Capture the cell that displays the provided text and extract its [X, Y] central coordinate. 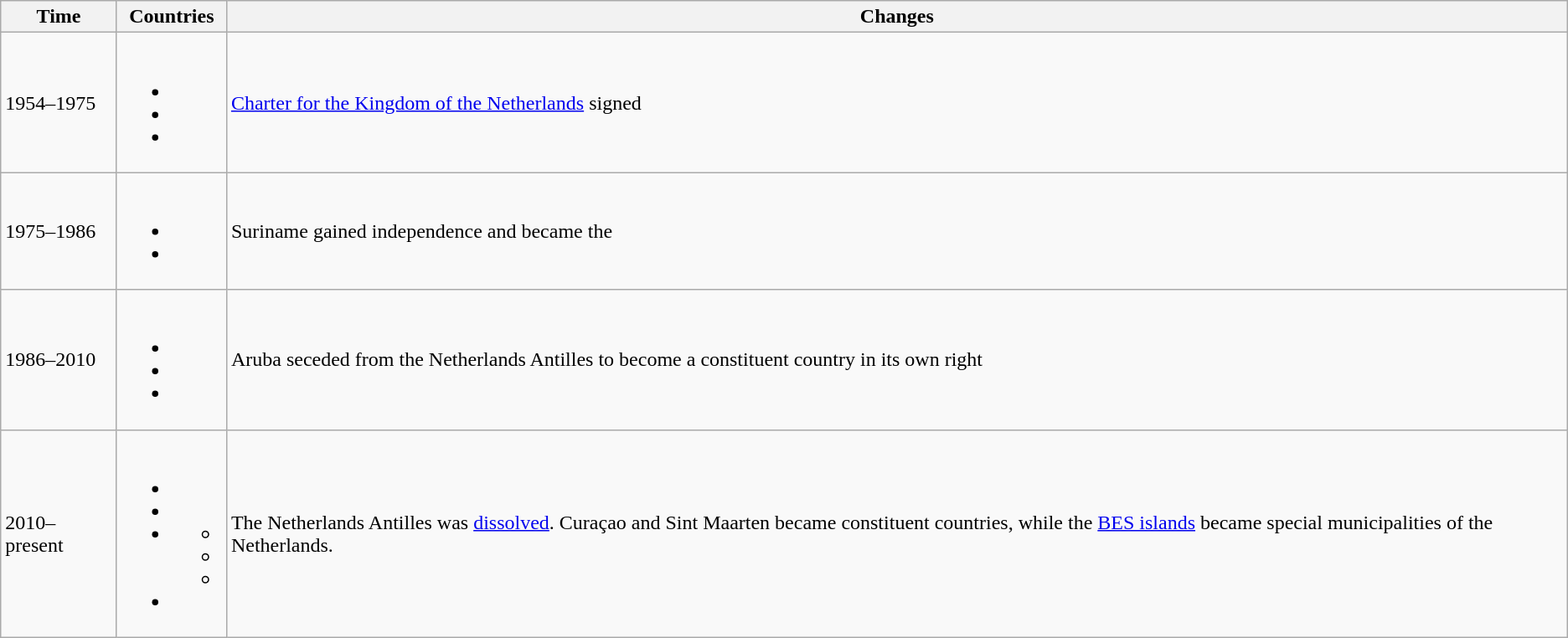
Countries [171, 17]
Suriname gained independence and became the [896, 231]
Time [59, 17]
1954–1975 [59, 102]
1986–2010 [59, 360]
Charter for the Kingdom of the Netherlands signed [896, 102]
1975–1986 [59, 231]
2010–present [59, 533]
Changes [896, 17]
Aruba seceded from the Netherlands Antilles to become a constituent country in its own right [896, 360]
